Return [x, y] of the center of cell containing provided text 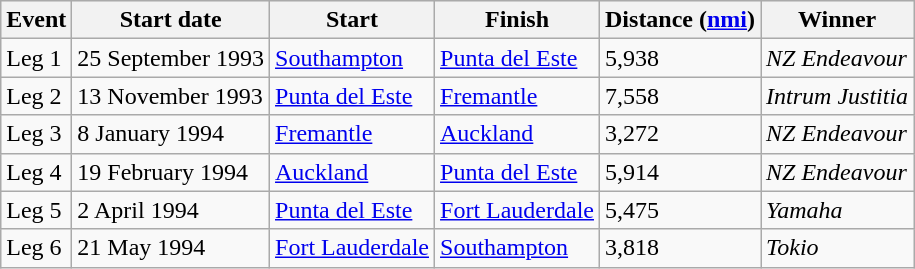
8 January 1994 [171, 134]
7,558 [680, 96]
Event [36, 20]
2 April 1994 [171, 210]
5,475 [680, 210]
Leg 3 [36, 134]
Finish [518, 20]
Leg 4 [36, 172]
Start date [171, 20]
Distance (nmi) [680, 20]
21 May 1994 [171, 248]
3,818 [680, 248]
Winner [838, 20]
Leg 2 [36, 96]
13 November 1993 [171, 96]
Leg 6 [36, 248]
19 February 1994 [171, 172]
3,272 [680, 134]
Start [352, 20]
Leg 1 [36, 58]
5,914 [680, 172]
Intrum Justitia [838, 96]
25 September 1993 [171, 58]
Leg 5 [36, 210]
Tokio [838, 248]
Yamaha [838, 210]
5,938 [680, 58]
